Determine the (x, y) coordinate at the center of the cell enclosing the given text.  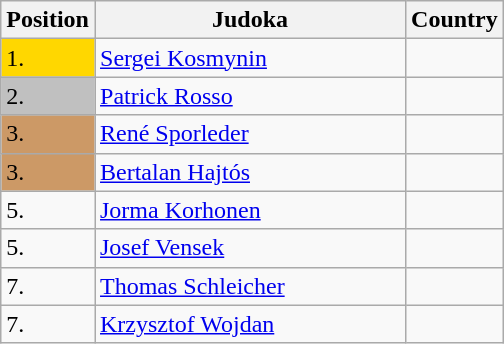
Jorma Korhonen (250, 210)
Thomas Schleicher (250, 286)
René Sporleder (250, 134)
Patrick Rosso (250, 96)
Judoka (250, 20)
2. (48, 96)
Krzysztof Wojdan (250, 324)
Josef Vensek (250, 248)
Bertalan Hajtós (250, 172)
Sergei Kosmynin (250, 58)
Country (455, 20)
Position (48, 20)
1. (48, 58)
